Output the [x, y] coordinate of the center of the cell containing the given text.  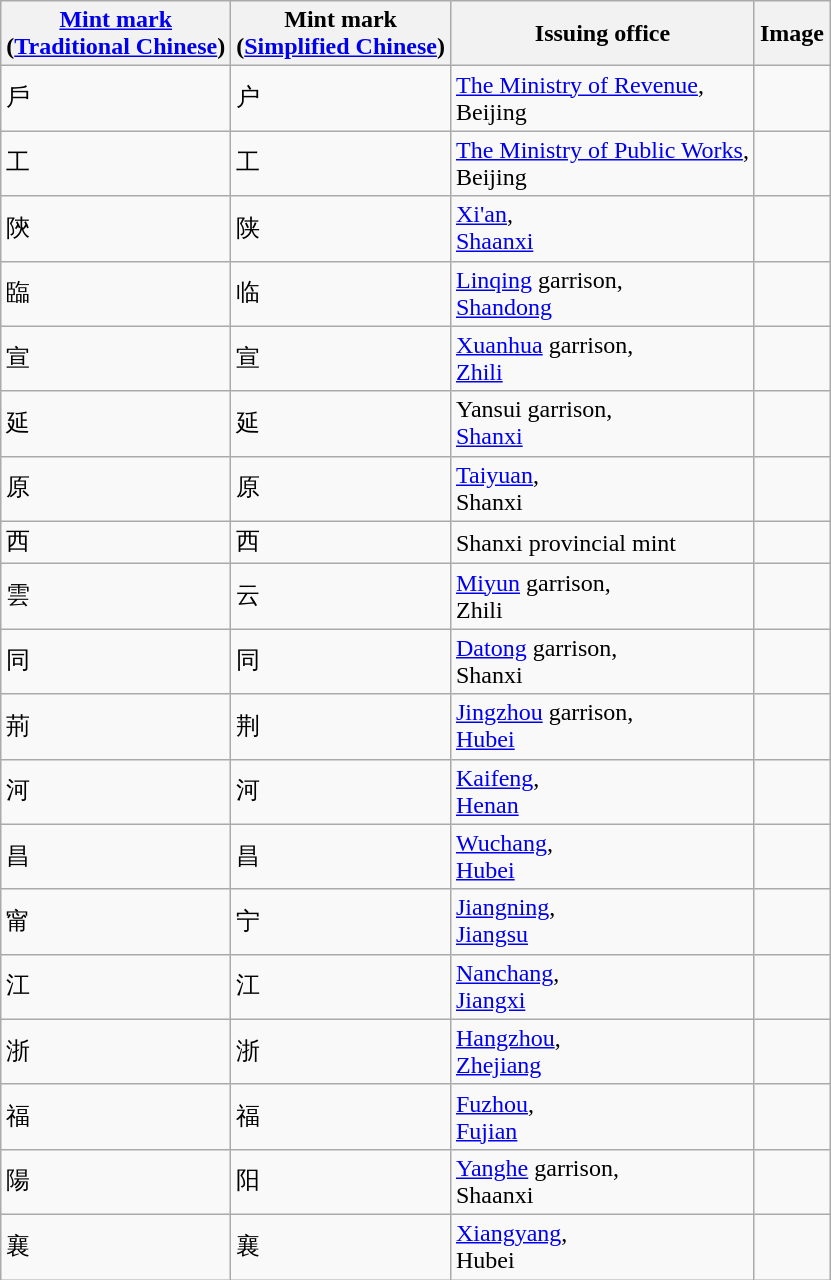
Jingzhou garrison,Hubei [602, 726]
Image [792, 34]
Issuing office [602, 34]
Kaifeng,Henan [602, 792]
Nanchang,Jiangxi [602, 986]
Miyun garrison,Zhili [602, 596]
Yansui garrison,Shanxi [602, 424]
阳 [341, 1182]
Jiangning,Jiangsu [602, 922]
Hangzhou,Zhejiang [602, 1052]
Xi'an,Shaanxi [602, 228]
Mint mark(Simplified Chinese) [341, 34]
甯 [116, 922]
宁 [341, 922]
雲 [116, 596]
戶 [116, 98]
户 [341, 98]
Xuanhua garrison,Zhili [602, 358]
Linqing garrison,Shandong [602, 294]
荆 [341, 726]
Shanxi provincial mint [602, 542]
临 [341, 294]
Xiangyang,Hubei [602, 1246]
云 [341, 596]
Yanghe garrison,Shaanxi [602, 1182]
陽 [116, 1182]
陕 [341, 228]
Mint mark(Traditional Chinese) [116, 34]
荊 [116, 726]
臨 [116, 294]
Wuchang,Hubei [602, 856]
陝 [116, 228]
The Ministry of Public Works,Beijing [602, 164]
Datong garrison,Shanxi [602, 662]
Fuzhou,Fujian [602, 1116]
The Ministry of Revenue,Beijing [602, 98]
Taiyuan,Shanxi [602, 488]
